Extract the [x, y] coordinate from the center of the cell holding the provided text.  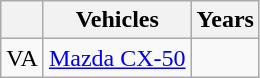
Vehicles [117, 20]
VA [22, 58]
Years [225, 20]
Mazda CX-50 [117, 58]
